Scan for the cell matching the given text and deliver its [x, y] coordinate at center. 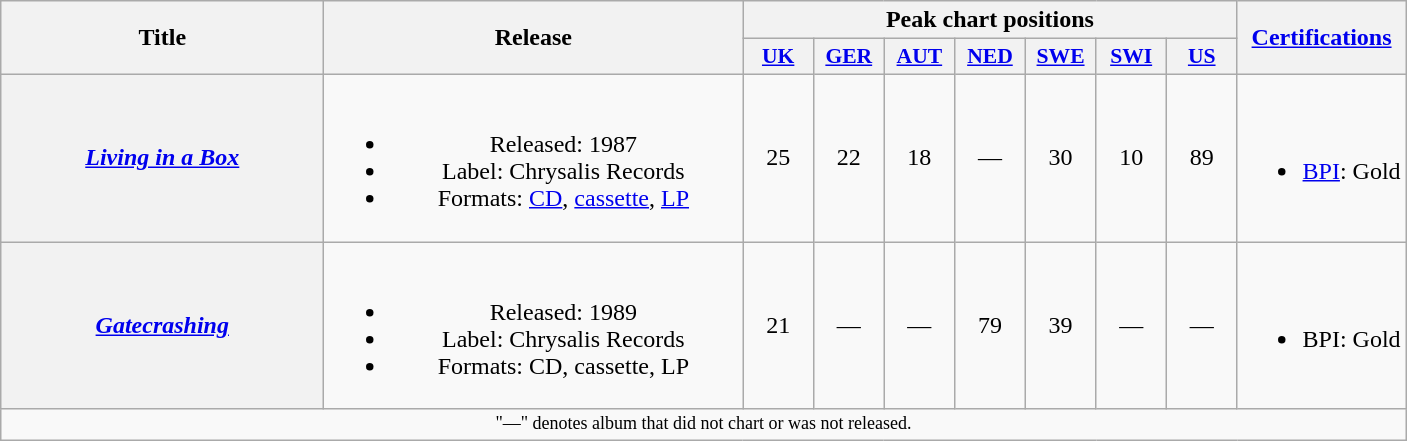
Released: 1989Label: Chrysalis RecordsFormats: CD, cassette, LP [534, 326]
Released: 1987Label: Chrysalis RecordsFormats: CD, cassette, LP [534, 158]
30 [1060, 158]
Title [162, 38]
Release [534, 38]
18 [920, 158]
AUT [920, 57]
NED [990, 57]
25 [778, 158]
Living in a Box [162, 158]
Gatecrashing [162, 326]
21 [778, 326]
UK [778, 57]
22 [848, 158]
US [1202, 57]
Certifications [1322, 38]
GER [848, 57]
79 [990, 326]
Peak chart positions [990, 20]
39 [1060, 326]
SWE [1060, 57]
10 [1132, 158]
"—" denotes album that did not chart or was not released. [704, 424]
89 [1202, 158]
SWI [1132, 57]
